Locate the cell with the specified text and output its (X, Y) center coordinate. 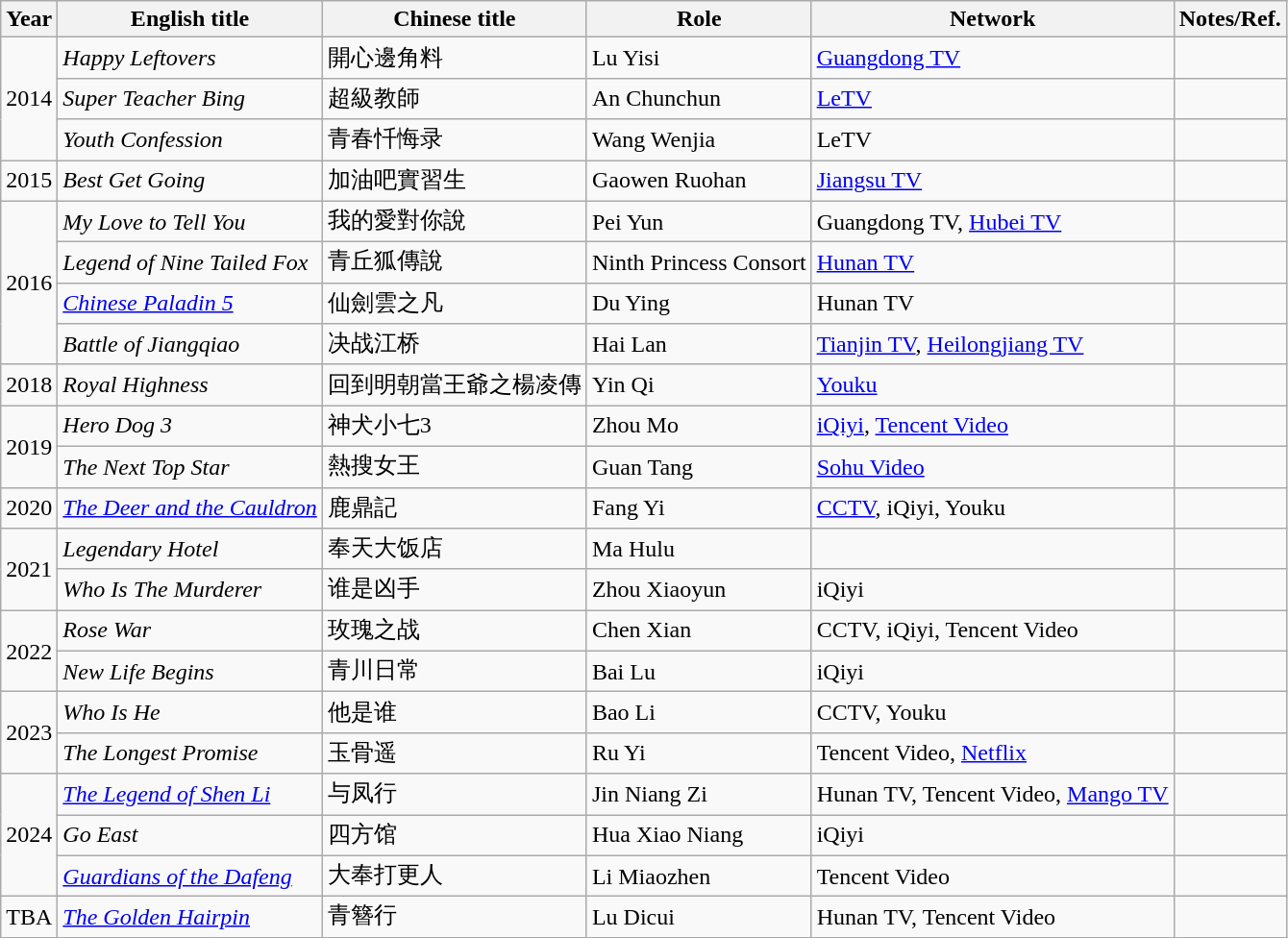
Lu Yisi (699, 58)
2014 (29, 99)
鹿鼎記 (454, 507)
Yin Qi (699, 384)
Guan Tang (699, 467)
与凤行 (454, 794)
他是谁 (454, 713)
2021 (29, 569)
回到明朝當王爺之楊凌傳 (454, 384)
Royal Highness (190, 384)
The Longest Promise (190, 753)
Jiangsu TV (992, 181)
2016 (29, 283)
New Life Begins (190, 671)
Rose War (190, 630)
Zhou Xiaoyun (699, 590)
Year (29, 19)
神犬小七3 (454, 427)
Network (992, 19)
Legend of Nine Tailed Fox (190, 263)
Notes/Ref. (1230, 19)
Fang Yi (699, 507)
Zhou Mo (699, 427)
Hua Xiao Niang (699, 836)
Sohu Video (992, 467)
Chinese Paladin 5 (190, 304)
2024 (29, 835)
2015 (29, 181)
iQiyi, Tencent Video (992, 427)
Battle of Jiangqiao (190, 344)
2018 (29, 384)
The Legend of Shen Li (190, 794)
大奉打更人 (454, 876)
Legendary Hotel (190, 550)
開心邊角料 (454, 58)
Ma Hulu (699, 550)
Guangdong TV (992, 58)
Pei Yun (699, 221)
玫瑰之战 (454, 630)
青川日常 (454, 671)
Role (699, 19)
Guangdong TV, Hubei TV (992, 221)
我的愛對你說 (454, 221)
Hunan TV, Tencent Video, Mango TV (992, 794)
The Next Top Star (190, 467)
Who Is The Murderer (190, 590)
English title (190, 19)
2022 (29, 652)
CCTV, iQiyi, Youku (992, 507)
2023 (29, 732)
Super Teacher Bing (190, 98)
Go East (190, 836)
Li Miaozhen (699, 876)
超級教師 (454, 98)
Hero Dog 3 (190, 427)
奉天大饭店 (454, 550)
2020 (29, 507)
Youku (992, 384)
Gaowen Ruohan (699, 181)
决战江桥 (454, 344)
Hunan TV, Tencent Video (992, 917)
2019 (29, 446)
Jin Niang Zi (699, 794)
TBA (29, 917)
Happy Leftovers (190, 58)
谁是凶手 (454, 590)
Bai Lu (699, 671)
青丘狐傳說 (454, 263)
Chen Xian (699, 630)
Who Is He (190, 713)
Tencent Video (992, 876)
Tencent Video, Netflix (992, 753)
The Golden Hairpin (190, 917)
The Deer and the Cauldron (190, 507)
CCTV, iQiyi, Tencent Video (992, 630)
Bao Li (699, 713)
Chinese title (454, 19)
My Love to Tell You (190, 221)
Ninth Princess Consort (699, 263)
玉骨遥 (454, 753)
Hai Lan (699, 344)
Ru Yi (699, 753)
仙劍雲之凡 (454, 304)
Tianjin TV, Heilongjiang TV (992, 344)
Du Ying (699, 304)
CCTV, Youku (992, 713)
加油吧實習生 (454, 181)
Lu Dicui (699, 917)
Wang Wenjia (699, 140)
四方馆 (454, 836)
青簪行 (454, 917)
Youth Confession (190, 140)
Best Get Going (190, 181)
熱搜女王 (454, 467)
An Chunchun (699, 98)
Guardians of the Dafeng (190, 876)
青春忏悔录 (454, 140)
